Search for the cell housing the specified text and yield its (X, Y) center coordinate. 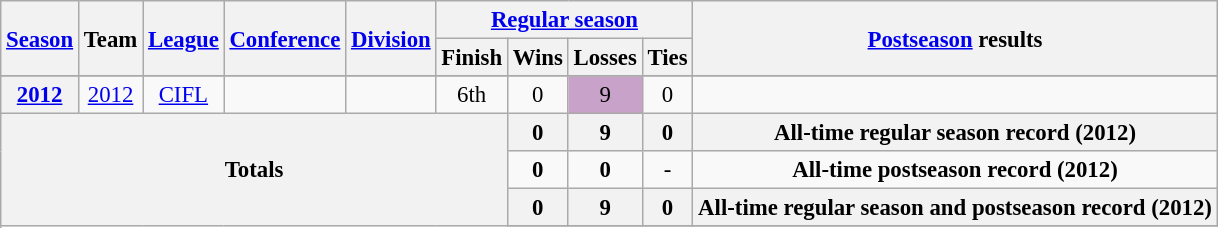
All-time regular season and postseason record (2012) (955, 208)
Postseason results (955, 38)
6th (472, 95)
All-time postseason record (2012) (955, 170)
Ties (668, 58)
Team (110, 38)
Losses (605, 58)
CIFL (184, 95)
Finish (472, 58)
- (668, 170)
Season (40, 38)
Conference (285, 38)
League (184, 38)
Regular season (564, 20)
All-time regular season record (2012) (955, 133)
Wins (538, 58)
Totals (254, 170)
Division (391, 38)
